From the cell containing the given text, extract its center point as [X, Y] coordinate. 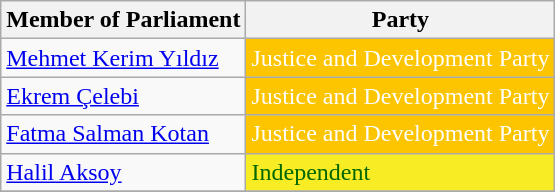
Party [400, 20]
Member of Parliament [124, 20]
Independent [400, 172]
Ekrem Çelebi [124, 96]
Fatma Salman Kotan [124, 134]
Mehmet Kerim Yıldız [124, 58]
Halil Aksoy [124, 172]
